Determine the [X, Y] coordinate at the center of the cell enclosing the given text.  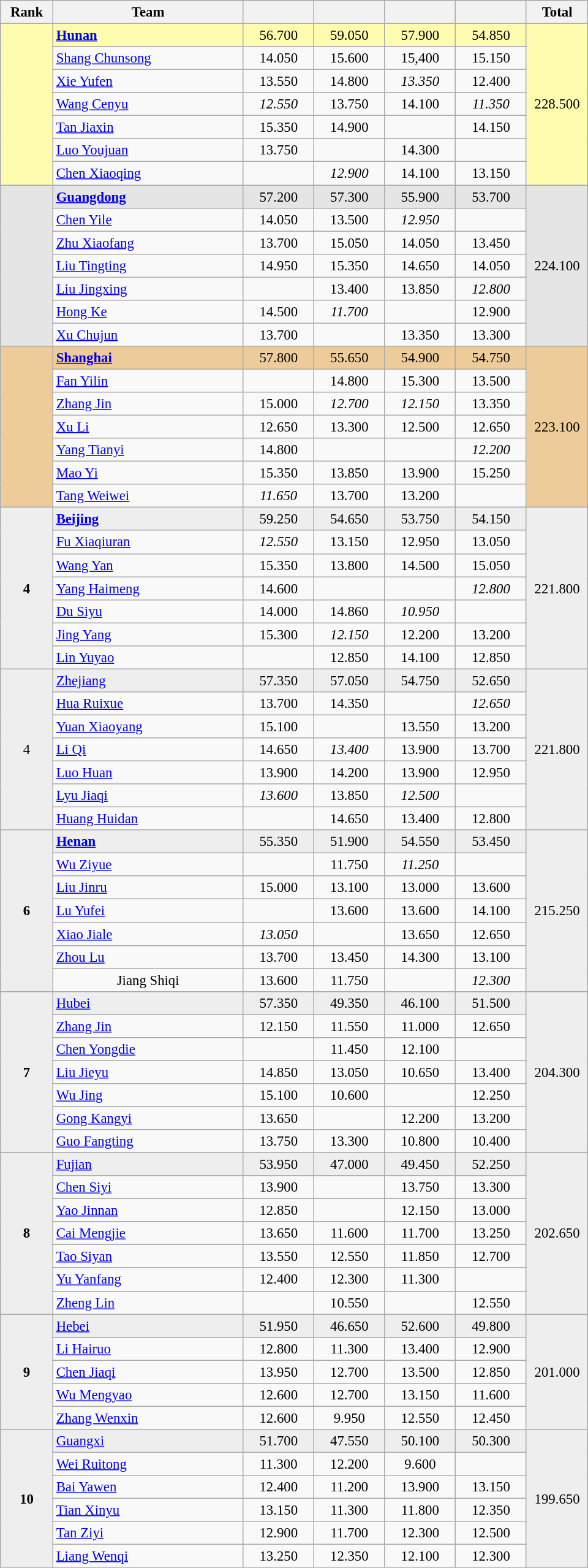
Zhejiang [148, 680]
Hong Ke [148, 312]
Hua Ruixue [148, 704]
Fu Xiaqiuran [148, 542]
11.550 [350, 1026]
Lyu Jiaqi [148, 796]
Xiao Jiale [148, 934]
Team [148, 12]
51.500 [491, 1003]
53.450 [491, 842]
Yao Jinnan [148, 1211]
51.900 [350, 842]
59.250 [279, 519]
10.650 [420, 1072]
54.850 [491, 36]
6 [27, 911]
Liu Tingting [148, 265]
Xu Li [148, 427]
14.200 [350, 773]
Zheng Lin [148, 1303]
10 [27, 1499]
11.800 [420, 1510]
Zhu Xiaofang [148, 243]
Zhou Lu [148, 957]
10.400 [491, 1141]
50.300 [491, 1441]
53.750 [420, 519]
Chen Yongdie [148, 1049]
54.900 [420, 358]
46.100 [420, 1003]
215.250 [557, 911]
Tian Xinyu [148, 1510]
Guangdong [148, 197]
Gong Kangyi [148, 1118]
57.900 [420, 36]
55.900 [420, 197]
10.600 [350, 1095]
11.250 [420, 865]
Shang Chunsong [148, 58]
11.850 [420, 1257]
47.000 [350, 1165]
12.450 [491, 1418]
Beijing [148, 519]
Luo Youjuan [148, 150]
Mao Yi [148, 473]
Lin Yuyao [148, 658]
57.050 [350, 680]
204.300 [557, 1071]
199.650 [557, 1499]
Tang Weiwei [148, 496]
9 [27, 1372]
Chen Siyi [148, 1187]
Hubei [148, 1003]
52.600 [420, 1326]
54.150 [491, 519]
Liu Jinru [148, 888]
Rank [27, 12]
55.350 [279, 842]
8 [27, 1233]
49.800 [491, 1326]
Tan Ziyi [148, 1533]
14.900 [350, 127]
11.200 [350, 1487]
14.150 [491, 127]
Wang Cenyu [148, 104]
54.550 [420, 842]
11.650 [279, 496]
15,400 [420, 58]
Hunan [148, 36]
Tao Siyan [148, 1257]
Wang Yan [148, 565]
53.950 [279, 1165]
10.950 [420, 611]
11.350 [491, 104]
Cai Mengjie [148, 1233]
Xu Chujun [148, 335]
46.650 [350, 1326]
Fan Yilin [148, 381]
Henan [148, 842]
Du Siyu [148, 611]
57.200 [279, 197]
Xie Yufen [148, 82]
14.950 [279, 265]
59.050 [350, 36]
Chen Xiaoqing [148, 173]
51.700 [279, 1441]
13.950 [279, 1372]
201.000 [557, 1372]
Hebei [148, 1326]
Liang Wenqi [148, 1556]
Chen Jiaqi [148, 1372]
57.300 [350, 197]
223.100 [557, 427]
Fujian [148, 1165]
54.650 [350, 519]
14.350 [350, 704]
Wu Jing [148, 1095]
Shanghai [148, 358]
10.800 [420, 1141]
Liu Jieyu [148, 1072]
Guo Fangting [148, 1141]
Luo Huan [148, 773]
15.250 [491, 473]
224.100 [557, 266]
14.860 [350, 611]
49.450 [420, 1165]
228.500 [557, 104]
7 [27, 1071]
11.000 [420, 1026]
10.550 [350, 1303]
50.100 [420, 1441]
Li Qi [148, 750]
Wu Ziyue [148, 865]
Huang Huidan [148, 819]
53.700 [491, 197]
55.650 [350, 358]
Yang Haimeng [148, 588]
57.800 [279, 358]
15.600 [350, 58]
52.250 [491, 1165]
47.550 [350, 1441]
Total [557, 12]
Yuan Xiaoyang [148, 726]
Bai Yawen [148, 1487]
14.000 [279, 611]
Guangxi [148, 1441]
Lu Yufei [148, 911]
Yang Tianyi [148, 450]
51.950 [279, 1326]
Zhang Wenxin [148, 1418]
Chen Yile [148, 219]
11.450 [350, 1049]
Yu Yanfang [148, 1280]
Wei Ruitong [148, 1464]
14.600 [279, 588]
13.800 [350, 565]
49.350 [350, 1003]
Jing Yang [148, 634]
9.950 [350, 1418]
56.700 [279, 36]
15.150 [491, 58]
Wu Mengyao [148, 1395]
14.850 [279, 1072]
202.650 [557, 1233]
Tan Jiaxin [148, 127]
9.600 [420, 1464]
Li Hairuo [148, 1349]
Liu Jingxing [148, 289]
Jiang Shiqi [148, 980]
12.250 [491, 1095]
52.650 [491, 680]
